Scan for the cell matching the given text and deliver its (X, Y) coordinate at center. 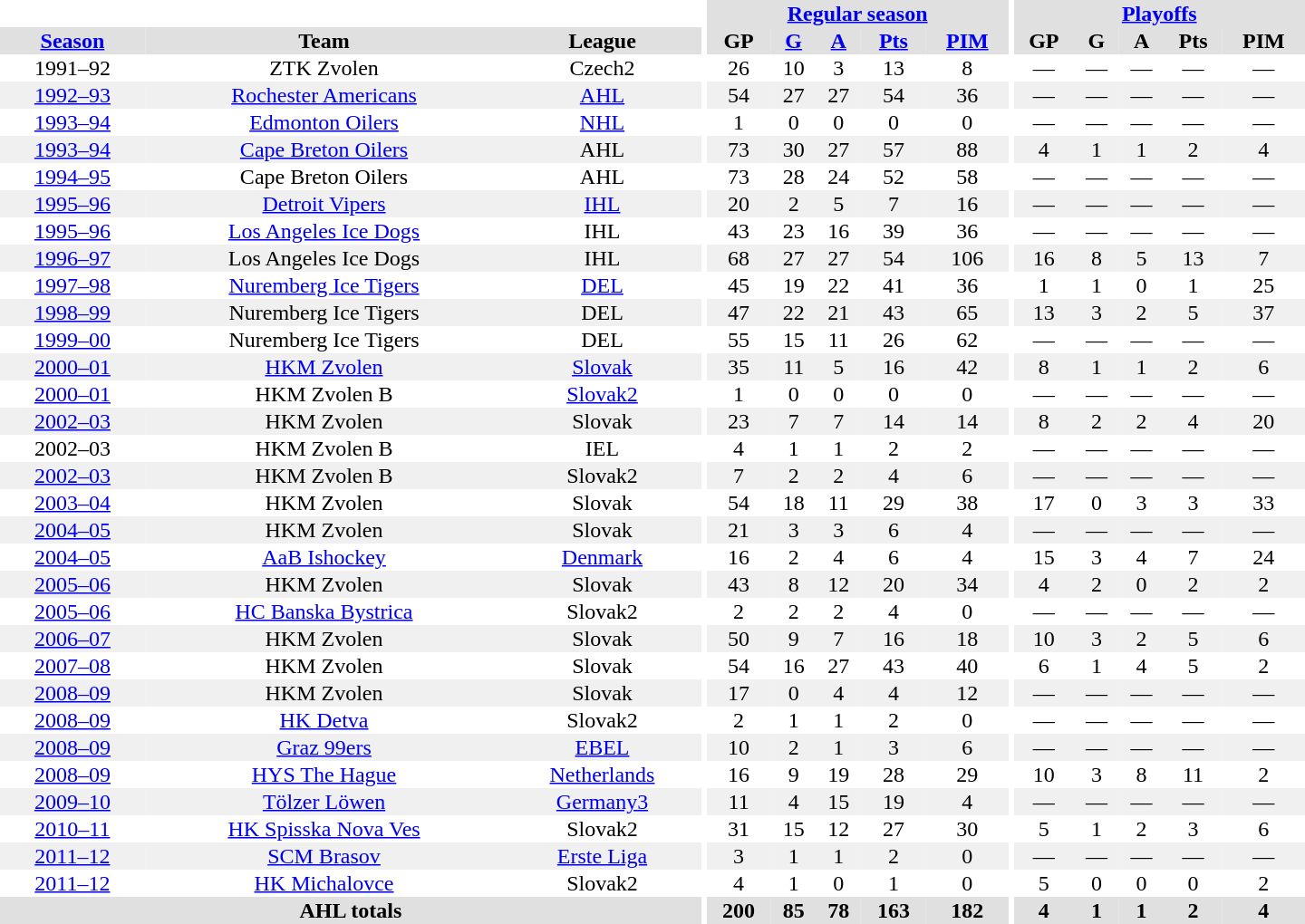
Detroit Vipers (324, 204)
37 (1263, 313)
Edmonton Oilers (324, 122)
35 (739, 367)
HK Detva (324, 720)
HC Banska Bystrica (324, 611)
1994–95 (72, 177)
68 (739, 258)
Erste Liga (602, 856)
1998–99 (72, 313)
Graz 99ers (324, 747)
HK Spisska Nova Ves (324, 829)
Team (324, 41)
50 (739, 639)
Germany3 (602, 802)
163 (894, 910)
Netherlands (602, 775)
Regular season (857, 14)
47 (739, 313)
1991–92 (72, 68)
33 (1263, 503)
65 (968, 313)
2006–07 (72, 639)
55 (739, 340)
HYS The Hague (324, 775)
Denmark (602, 557)
ZTK Zvolen (324, 68)
38 (968, 503)
Rochester Americans (324, 95)
78 (838, 910)
2010–11 (72, 829)
31 (739, 829)
39 (894, 231)
Playoffs (1159, 14)
1997–98 (72, 285)
League (602, 41)
85 (794, 910)
62 (968, 340)
1996–97 (72, 258)
1999–00 (72, 340)
2003–04 (72, 503)
42 (968, 367)
88 (968, 149)
40 (968, 666)
EBEL (602, 747)
Czech2 (602, 68)
Tölzer Löwen (324, 802)
45 (739, 285)
HK Michalovce (324, 883)
AHL totals (351, 910)
58 (968, 177)
57 (894, 149)
2009–10 (72, 802)
AaB Ishockey (324, 557)
IEL (602, 448)
25 (1263, 285)
2007–08 (72, 666)
NHL (602, 122)
41 (894, 285)
106 (968, 258)
1992–93 (72, 95)
Season (72, 41)
200 (739, 910)
SCM Brasov (324, 856)
34 (968, 584)
52 (894, 177)
182 (968, 910)
